Scan for the cell matching the given text and deliver its (x, y) coordinate at center. 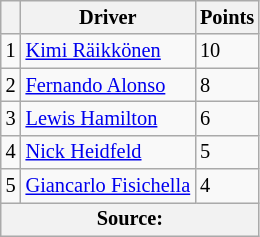
Lewis Hamilton (108, 118)
8 (227, 85)
2 (11, 85)
Fernando Alonso (108, 85)
Giancarlo Fisichella (108, 186)
Nick Heidfeld (108, 152)
Source: (130, 219)
3 (11, 118)
10 (227, 51)
1 (11, 51)
6 (227, 118)
Points (227, 17)
Kimi Räikkönen (108, 51)
Driver (108, 17)
